Detect which cell encompasses the target text, then output its [x, y] center coordinate. 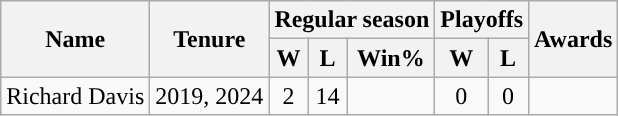
Playoffs [482, 20]
2019, 2024 [210, 96]
Win% [391, 58]
Regular season [352, 20]
Richard Davis [76, 96]
2 [288, 96]
Tenure [210, 39]
Awards [574, 39]
14 [328, 96]
Name [76, 39]
